For the text-containing cell, return its midpoint in [x, y] coordinate format. 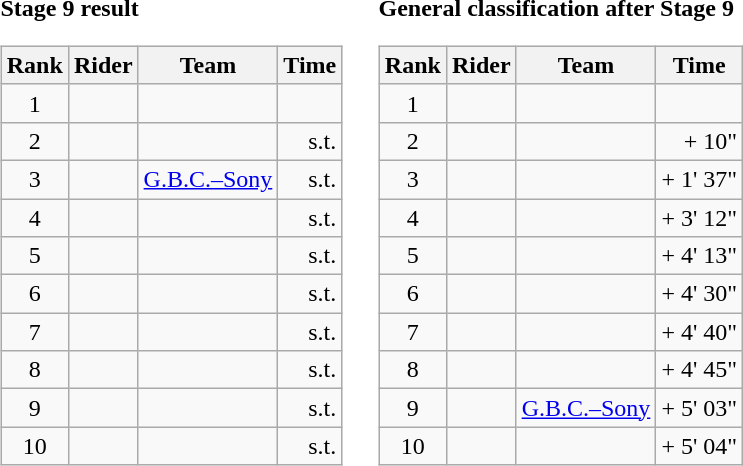
+ 10" [700, 141]
+ 5' 03" [700, 408]
+ 4' 45" [700, 370]
+ 4' 40" [700, 332]
+ 4' 30" [700, 294]
+ 3' 12" [700, 217]
+ 5' 04" [700, 446]
+ 4' 13" [700, 256]
+ 1' 37" [700, 179]
